Detect which cell encompasses the target text, then output its (x, y) center coordinate. 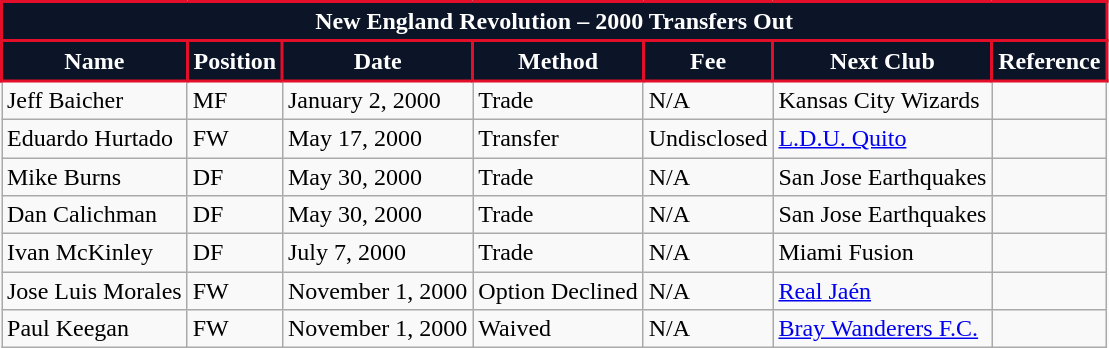
Paul Keegan (95, 329)
Real Jaén (882, 291)
Eduardo Hurtado (95, 138)
New England Revolution – 2000 Transfers Out (554, 22)
L.D.U. Quito (882, 138)
Miami Fusion (882, 253)
Undisclosed (708, 138)
Transfer (558, 138)
Ivan McKinley (95, 253)
Mike Burns (95, 177)
May 17, 2000 (377, 138)
Option Declined (558, 291)
Method (558, 61)
Fee (708, 61)
Waived (558, 329)
Name (95, 61)
Dan Calichman (95, 215)
Reference (1050, 61)
Date (377, 61)
July 7, 2000 (377, 253)
MF (234, 100)
Jeff Baicher (95, 100)
Next Club (882, 61)
Kansas City Wizards (882, 100)
Bray Wanderers F.C. (882, 329)
Jose Luis Morales (95, 291)
January 2, 2000 (377, 100)
Position (234, 61)
